Output the [X, Y] coordinate of the center of the cell containing the given text.  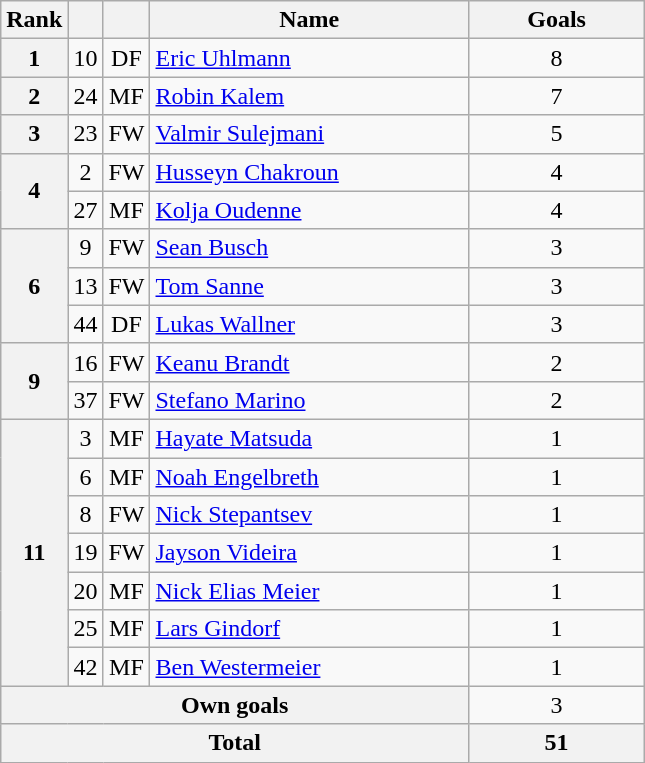
19 [86, 553]
Sean Busch [310, 248]
Keanu Brandt [310, 362]
Noah Engelbreth [310, 477]
Nick Elias Meier [310, 591]
44 [86, 324]
Goals [557, 20]
Own goals [235, 705]
Total [235, 743]
20 [86, 591]
Eric Uhlmann [310, 58]
24 [86, 96]
Stefano Marino [310, 400]
Jayson Videira [310, 553]
25 [86, 629]
Kolja Oudenne [310, 210]
37 [86, 400]
Rank [34, 20]
23 [86, 134]
Lukas Wallner [310, 324]
10 [86, 58]
16 [86, 362]
Robin Kalem [310, 96]
5 [557, 134]
13 [86, 286]
42 [86, 667]
Valmir Sulejmani [310, 134]
Hayate Matsuda [310, 438]
Nick Stepantsev [310, 515]
51 [557, 743]
Name [310, 20]
11 [34, 552]
27 [86, 210]
Husseyn Chakroun [310, 172]
Tom Sanne [310, 286]
Lars Gindorf [310, 629]
Ben Westermeier [310, 667]
7 [557, 96]
